Extract the [x, y] coordinate from the center of the cell holding the provided text.  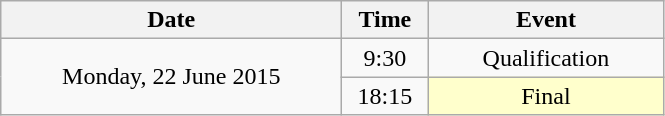
Date [172, 20]
Qualification [546, 58]
Time [385, 20]
9:30 [385, 58]
Monday, 22 June 2015 [172, 77]
Final [546, 96]
18:15 [385, 96]
Event [546, 20]
